Scan for the cell matching the given text and deliver its (x, y) coordinate at center. 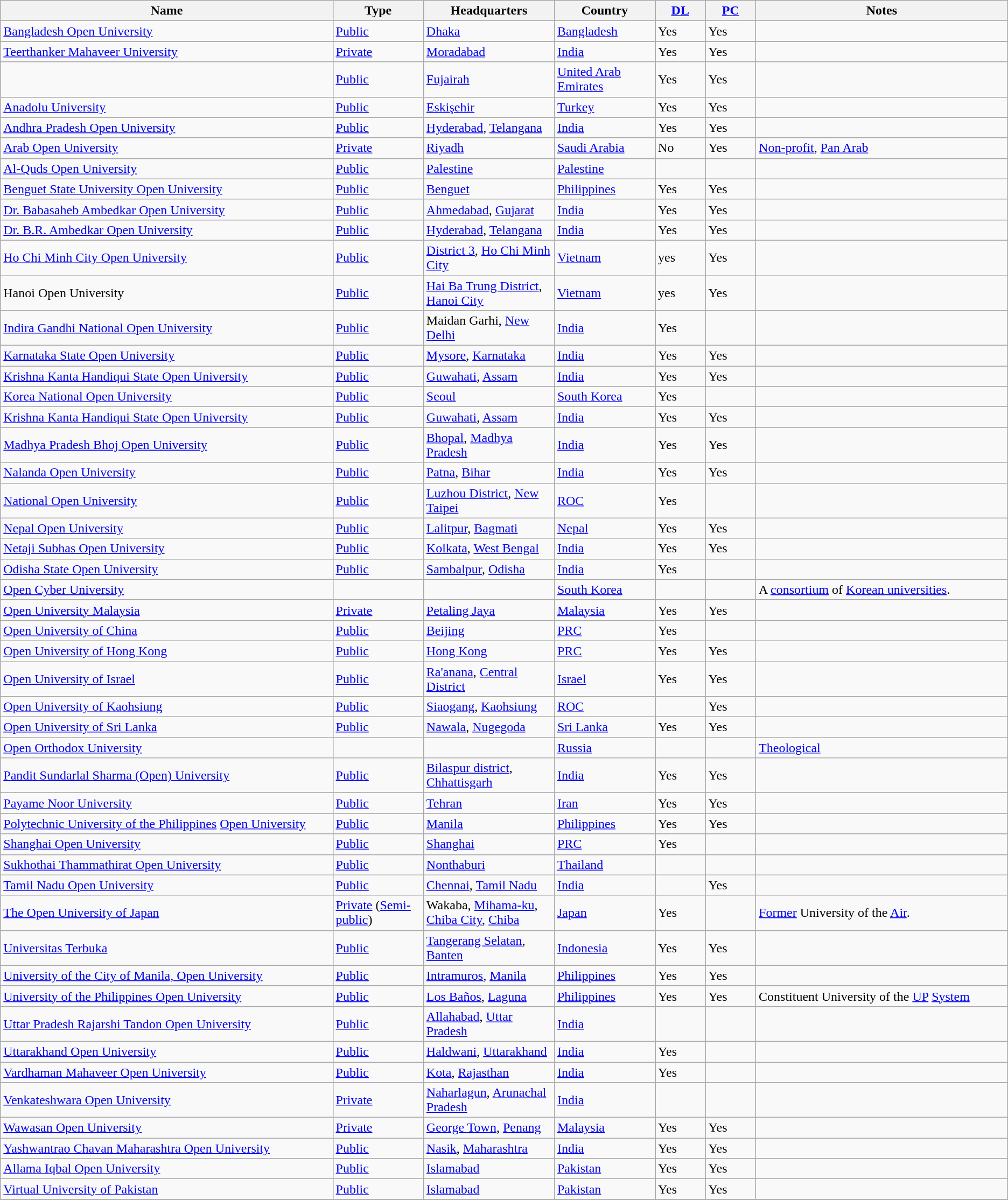
Country (604, 11)
Open Cyber University (167, 590)
Sukhothai Thammathirat Open University (167, 865)
Madhya Pradesh Bhoj Open University (167, 445)
Nepal Open University (167, 528)
DL (681, 11)
Teerthanker Mahaveer University (167, 52)
University of the Philippines Open University (167, 996)
Vardhaman Mahaveer Open University (167, 1072)
Tehran (489, 803)
Indira Gandhi National Open University (167, 328)
Non-profit, Pan Arab (882, 148)
Fujairah (489, 80)
Open Orthodox University (167, 748)
Open University of Hong Kong (167, 651)
Hanoi Open University (167, 293)
Tamil Nadu Open University (167, 885)
Netaji Subhas Open University (167, 549)
Al-Quds Open University (167, 169)
Dhaka (489, 31)
Venkateshwara Open University (167, 1100)
Former University of the Air. (882, 913)
Japan (604, 913)
Haldwani, Uttarakhand (489, 1051)
Thailand (604, 865)
Allama Iqbal Open University (167, 1169)
Bilaspur district, Chhattisgarh (489, 775)
Naharlagun, Arunachal Pradesh (489, 1100)
Maidan Garhi, New Delhi (489, 328)
Constituent University of the UP System (882, 996)
Nalanda Open University (167, 473)
Universitas Terbuka (167, 948)
Nawala, Nugegoda (489, 727)
Kota, Rajasthan (489, 1072)
Indonesia (604, 948)
Turkey (604, 107)
Dr. B.R. Ambedkar Open University (167, 230)
Intramuros, Manila (489, 976)
Arab Open University (167, 148)
Nasik, Maharashtra (489, 1148)
Shanghai (489, 844)
Ahmedabad, Gujarat (489, 209)
Private (Semi-public) (378, 913)
Theological (882, 748)
Bangladesh Open University (167, 31)
Seoul (489, 397)
Notes (882, 11)
Sambalpur, Odisha (489, 569)
Polytechnic University of the Philippines Open University (167, 824)
Manila (489, 824)
Hai Ba Trung District, Hanoi City (489, 293)
Israel (604, 678)
Korea National Open University (167, 397)
Riyadh (489, 148)
Russia (604, 748)
Name (167, 11)
National Open University (167, 501)
Bhopal, Madhya Pradesh (489, 445)
Karnataka State Open University (167, 356)
Bangladesh (604, 31)
Benguet State University Open University (167, 189)
Ho Chi Minh City Open University (167, 257)
Moradabad (489, 52)
Lalitpur, Bagmati (489, 528)
Ra'anana, Central District (489, 678)
Wakaba, Mihama-ku, Chiba City, Chiba (489, 913)
Payame Noor University (167, 803)
Patna, Bihar (489, 473)
Headquarters (489, 11)
Pandit Sundarlal Sharma (Open) University (167, 775)
Yashwantrao Chavan Maharashtra Open University (167, 1148)
Nonthaburi (489, 865)
Virtual University of Pakistan (167, 1189)
Uttarakhand Open University (167, 1051)
Eskişehir (489, 107)
Nepal (604, 528)
Siaogang, Kaohsiung (489, 707)
Mysore, Karnataka (489, 356)
Beijing (489, 630)
Shanghai Open University (167, 844)
Sri Lanka (604, 727)
University of the City of Manila, Open University (167, 976)
Open University of Israel (167, 678)
Los Baños, Laguna (489, 996)
Open University of Sri Lanka (167, 727)
Dr. Babasaheb Ambedkar Open University (167, 209)
Type (378, 11)
District 3, Ho Chi Minh City (489, 257)
Iran (604, 803)
Saudi Arabia (604, 148)
Open University Malaysia (167, 610)
The Open University of Japan (167, 913)
Odisha State Open University (167, 569)
United Arab Emirates (604, 80)
Wawasan Open University (167, 1128)
Chennai, Tamil Nadu (489, 885)
No (681, 148)
Open University of China (167, 630)
Anadolu University (167, 107)
Open University of Kaohsiung (167, 707)
Petaling Jaya (489, 610)
Luzhou District, New Taipei (489, 501)
George Town, Penang (489, 1128)
Hong Kong (489, 651)
A consortium of Korean universities. (882, 590)
Tangerang Selatan, Banten (489, 948)
Allahabad, Uttar Pradesh (489, 1024)
Andhra Pradesh Open University (167, 128)
Benguet (489, 189)
Kolkata, West Bengal (489, 549)
Uttar Pradesh Rajarshi Tandon Open University (167, 1024)
PC (731, 11)
